Find where the given text appears and provide that cell's center as [X, Y] coordinate. 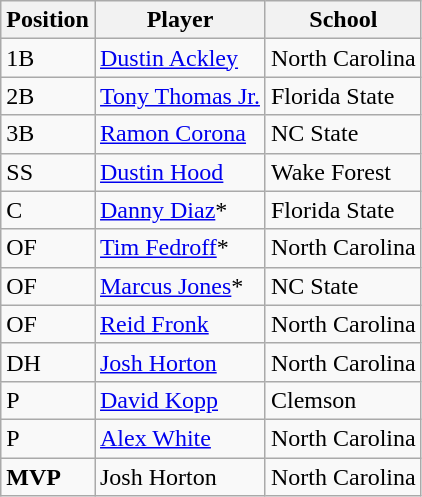
School [343, 20]
3B [48, 134]
Reid Fronk [180, 324]
C [48, 210]
DH [48, 362]
1B [48, 58]
SS [48, 172]
Tony Thomas Jr. [180, 96]
Player [180, 20]
2B [48, 96]
Ramon Corona [180, 134]
MVP [48, 477]
Dustin Hood [180, 172]
David Kopp [180, 400]
Position [48, 20]
Dustin Ackley [180, 58]
Clemson [343, 400]
Danny Diaz* [180, 210]
Tim Fedroff* [180, 248]
Alex White [180, 438]
Marcus Jones* [180, 286]
Wake Forest [343, 172]
